Extract the [x, y] coordinate from the center of the cell holding the provided text.  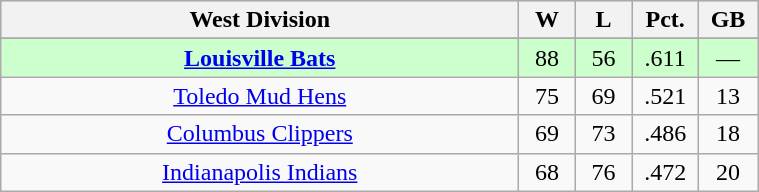
76 [604, 172]
88 [548, 58]
Toledo Mud Hens [260, 96]
Pct. [666, 20]
— [728, 58]
.611 [666, 58]
Indianapolis Indians [260, 172]
W [548, 20]
Louisville Bats [260, 58]
West Division [260, 20]
.472 [666, 172]
13 [728, 96]
73 [604, 134]
.486 [666, 134]
56 [604, 58]
68 [548, 172]
18 [728, 134]
.521 [666, 96]
GB [728, 20]
75 [548, 96]
20 [728, 172]
Columbus Clippers [260, 134]
L [604, 20]
